For the text-containing cell, return its midpoint in (X, Y) coordinate format. 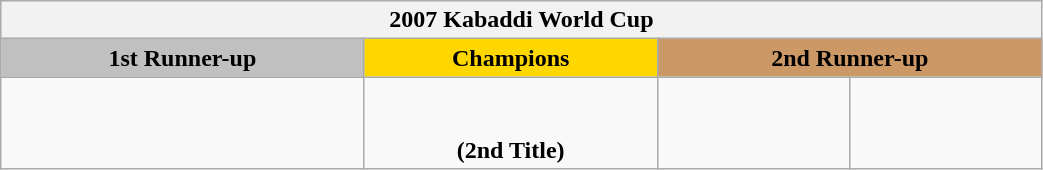
2007 Kabaddi World Cup (522, 20)
2nd Runner-up (850, 58)
(2nd Title) (511, 123)
1st Runner-up (182, 58)
Champions (511, 58)
